Return the [x, y] coordinate for the center point of the cell that contains the specified text.  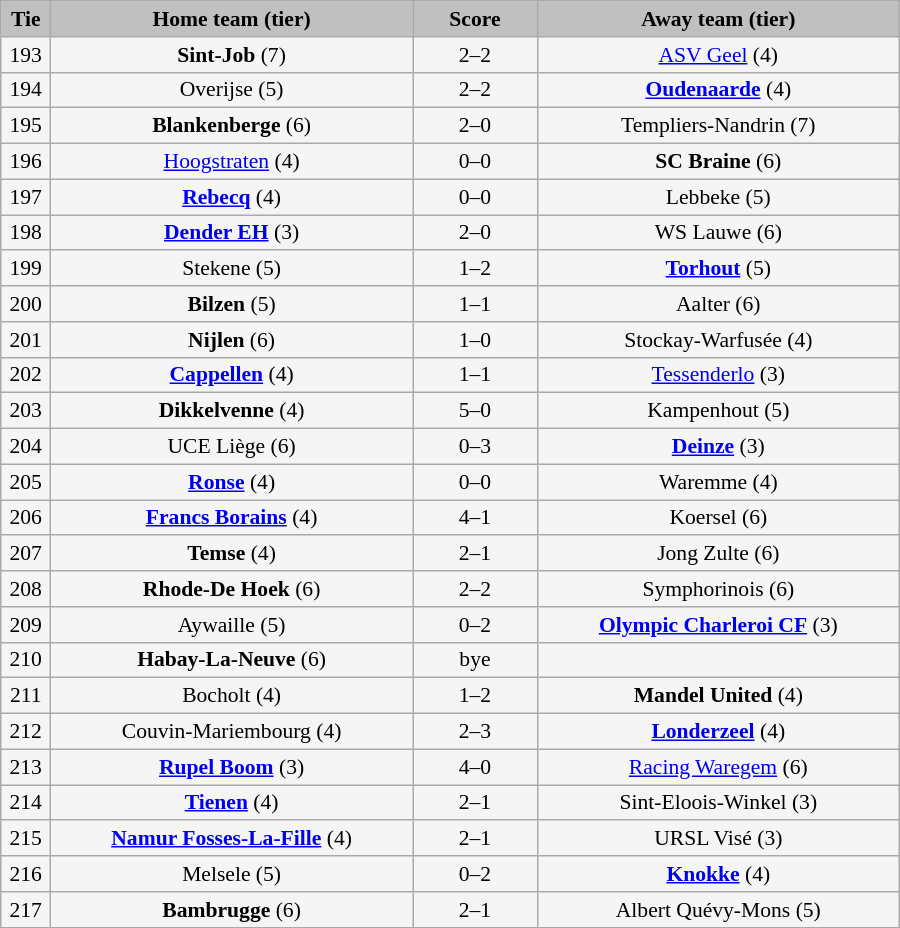
Home team (tier) [232, 19]
Rupel Boom (3) [232, 767]
198 [26, 233]
209 [26, 625]
ASV Geel (4) [718, 55]
URSL Visé (3) [718, 839]
Temse (4) [232, 554]
213 [26, 767]
197 [26, 197]
Torhout (5) [718, 269]
Templiers-Nandrin (7) [718, 126]
Cappellen (4) [232, 375]
Hoogstraten (4) [232, 162]
Habay-La-Neuve (6) [232, 660]
Kampenhout (5) [718, 411]
200 [26, 304]
Ronse (4) [232, 482]
203 [26, 411]
Stockay-Warfusée (4) [718, 340]
199 [26, 269]
Melsele (5) [232, 874]
Dikkelvenne (4) [232, 411]
Albert Quévy-Mons (5) [718, 910]
194 [26, 90]
193 [26, 55]
Nijlen (6) [232, 340]
Londerzeel (4) [718, 732]
Waremme (4) [718, 482]
WS Lauwe (6) [718, 233]
Francs Borains (4) [232, 518]
2–3 [476, 732]
214 [26, 803]
Lebbeke (5) [718, 197]
206 [26, 518]
Away team (tier) [718, 19]
bye [476, 660]
Racing Waregem (6) [718, 767]
204 [26, 447]
195 [26, 126]
4–1 [476, 518]
Namur Fosses-La-Fille (4) [232, 839]
Aywaille (5) [232, 625]
Mandel United (4) [718, 696]
210 [26, 660]
Olympic Charleroi CF (3) [718, 625]
211 [26, 696]
Sint-Eloois-Winkel (3) [718, 803]
Stekene (5) [232, 269]
212 [26, 732]
215 [26, 839]
Symphorinois (6) [718, 589]
Rhode-De Hoek (6) [232, 589]
4–0 [476, 767]
SC Braine (6) [718, 162]
205 [26, 482]
Bilzen (5) [232, 304]
Overijse (5) [232, 90]
Score [476, 19]
5–0 [476, 411]
Rebecq (4) [232, 197]
Oudenaarde (4) [718, 90]
217 [26, 910]
0–3 [476, 447]
Deinze (3) [718, 447]
Koersel (6) [718, 518]
Dender EH (3) [232, 233]
UCE Liège (6) [232, 447]
Jong Zulte (6) [718, 554]
Sint-Job (7) [232, 55]
207 [26, 554]
Couvin-Mariembourg (4) [232, 732]
Bambrugge (6) [232, 910]
196 [26, 162]
1–0 [476, 340]
201 [26, 340]
Tienen (4) [232, 803]
Blankenberge (6) [232, 126]
202 [26, 375]
Tie [26, 19]
208 [26, 589]
216 [26, 874]
Tessenderlo (3) [718, 375]
Aalter (6) [718, 304]
Bocholt (4) [232, 696]
Knokke (4) [718, 874]
